Return the [X, Y] coordinate for the center point of the cell that contains the specified text.  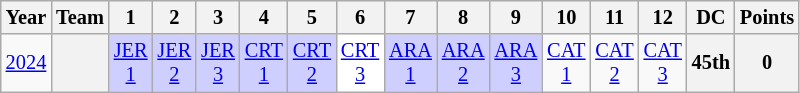
0 [767, 63]
1 [131, 17]
ARA3 [516, 63]
Points [767, 17]
Year [26, 17]
3 [218, 17]
2024 [26, 63]
CRT2 [312, 63]
JER1 [131, 63]
7 [410, 17]
11 [614, 17]
CAT2 [614, 63]
ARA2 [464, 63]
JER3 [218, 63]
CAT1 [566, 63]
4 [264, 17]
CRT1 [264, 63]
8 [464, 17]
45th [711, 63]
9 [516, 17]
6 [360, 17]
2 [174, 17]
12 [663, 17]
DC [711, 17]
5 [312, 17]
CAT3 [663, 63]
ARA1 [410, 63]
10 [566, 17]
CRT3 [360, 63]
JER2 [174, 63]
Team [80, 17]
